Provide the (X, Y) coordinate of the cell's center where the given text is located.  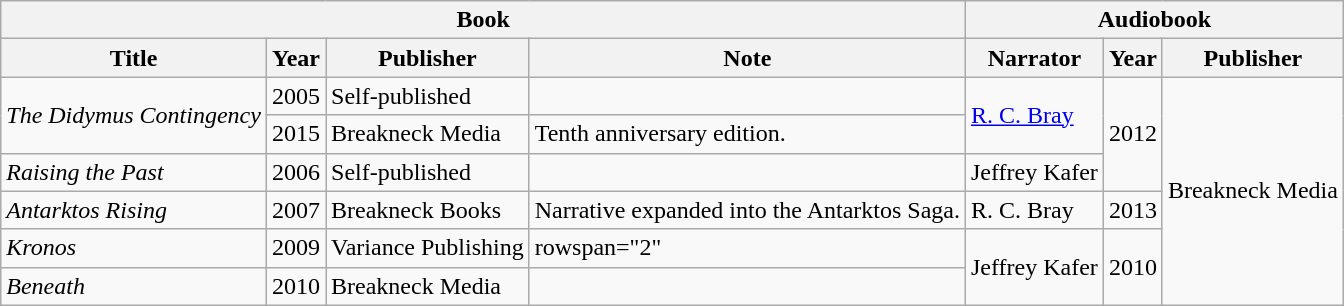
2015 (296, 134)
Narrator (1034, 58)
2005 (296, 96)
2012 (1132, 134)
Audiobook (1154, 20)
Breakneck Books (428, 210)
Variance Publishing (428, 248)
Tenth anniversary edition. (747, 134)
Beneath (134, 286)
Title (134, 58)
rowspan="2" (747, 248)
Book (484, 20)
Kronos (134, 248)
Raising the Past (134, 172)
2009 (296, 248)
2013 (1132, 210)
The Didymus Contingency (134, 115)
Note (747, 58)
Antarktos Rising (134, 210)
2007 (296, 210)
Narrative expanded into the Antarktos Saga. (747, 210)
2006 (296, 172)
